Capture the cell that displays the provided text and extract its (x, y) central coordinate. 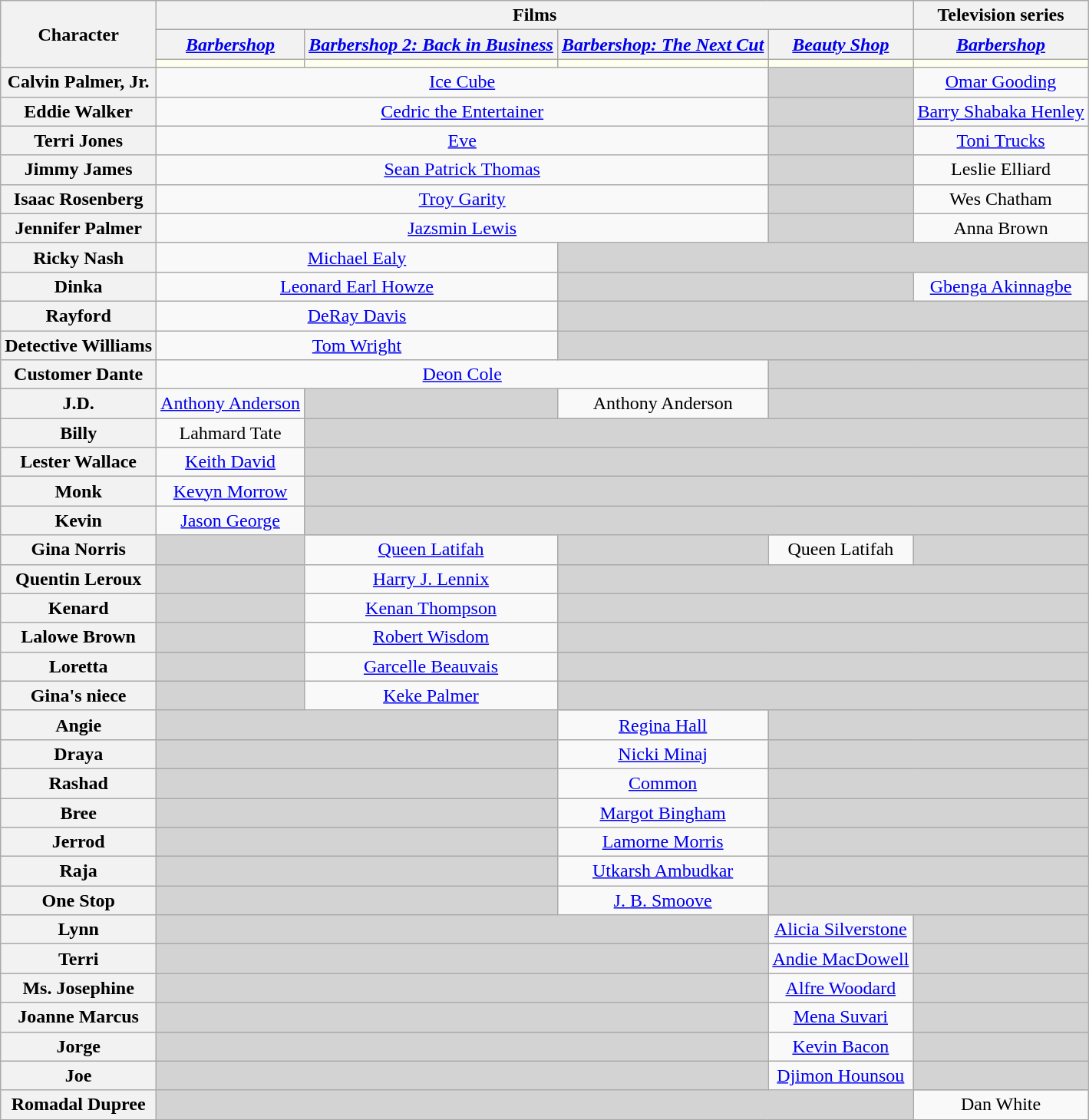
Barbershop 2: Back in Business (431, 45)
Films (535, 15)
Leslie Elliard (1001, 170)
Detective Williams (78, 345)
Harry J. Lennix (431, 579)
Eve (462, 140)
Barry Shabaka Henley (1001, 111)
Dinka (78, 286)
Bree (78, 813)
Nicki Minaj (662, 754)
Lynn (78, 930)
Character (78, 34)
Jerrod (78, 842)
Eddie Walker (78, 111)
Djimon Hounsou (841, 1075)
Jazsmin Lewis (462, 228)
Ricky Nash (78, 257)
Quentin Leroux (78, 579)
Lalowe Brown (78, 637)
Wes Chatham (1001, 199)
Omar Gooding (1001, 82)
Joe (78, 1075)
Calvin Palmer, Jr. (78, 82)
Television series (1001, 15)
Gina Norris (78, 550)
Terri Jones (78, 140)
Lahmard Tate (230, 433)
Gina's niece (78, 695)
Romadal Dupree (78, 1105)
Keke Palmer (431, 695)
Michael Ealy (358, 257)
Troy Garity (462, 199)
Alicia Silverstone (841, 930)
Anna Brown (1001, 228)
Draya (78, 754)
Alfre Woodard (841, 988)
Billy (78, 433)
Common (662, 783)
Beauty Shop (841, 45)
Toni Trucks (1001, 140)
Deon Cole (462, 375)
Margot Bingham (662, 813)
Kenard (78, 608)
Jason George (230, 520)
Kevin Bacon (841, 1046)
Joanne Marcus (78, 1017)
Andie MacDowell (841, 959)
Dan White (1001, 1105)
Lamorne Morris (662, 842)
DeRay Davis (358, 316)
One Stop (78, 900)
Ms. Josephine (78, 988)
Kevin (78, 520)
Rayford (78, 316)
Leonard Earl Howze (358, 286)
Loretta (78, 666)
Lester Wallace (78, 462)
Kevyn Morrow (230, 491)
Gbenga Akinnagbe (1001, 286)
Robert Wisdom (431, 637)
Kenan Thompson (431, 608)
Customer Dante (78, 375)
Jennifer Palmer (78, 228)
Barbershop: The Next Cut (662, 45)
Monk (78, 491)
Cedric the Entertainer (462, 111)
Raja (78, 871)
Sean Patrick Thomas (462, 170)
Utkarsh Ambudkar (662, 871)
Garcelle Beauvais (431, 666)
J. B. Smoove (662, 900)
Rashad (78, 783)
Jorge (78, 1046)
J.D. (78, 404)
Tom Wright (358, 345)
Angie (78, 725)
Mena Suvari (841, 1017)
Ice Cube (462, 82)
Regina Hall (662, 725)
Terri (78, 959)
Isaac Rosenberg (78, 199)
Jimmy James (78, 170)
Keith David (230, 462)
